From the cell containing the given text, extract its center point as (x, y) coordinate. 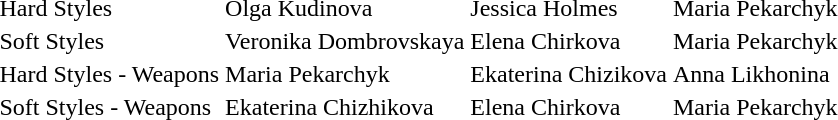
Maria Pekarchyk (345, 74)
Ekaterina Chizikova (569, 74)
Veronika Dombrovskaya (345, 41)
Elena Chirkova (569, 41)
